Pinpoint the cell where the given text exists, returning its (X, Y) midpoint coordinate. 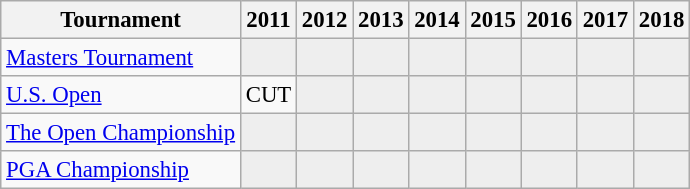
2013 (381, 20)
PGA Championship (121, 170)
2018 (661, 20)
The Open Championship (121, 133)
Masters Tournament (121, 58)
2015 (493, 20)
2011 (268, 20)
Tournament (121, 20)
2017 (605, 20)
2014 (437, 20)
U.S. Open (121, 95)
CUT (268, 95)
2012 (325, 20)
2016 (549, 20)
